Locate the cell with the specified text and output its [x, y] center coordinate. 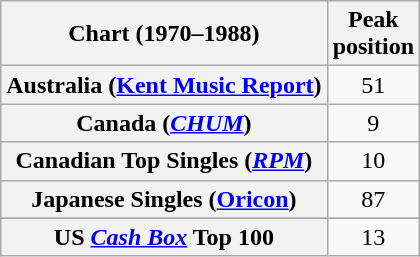
87 [373, 199]
Canada (CHUM) [164, 123]
Peakposition [373, 34]
13 [373, 237]
Chart (1970–1988) [164, 34]
US Cash Box Top 100 [164, 237]
9 [373, 123]
Australia (Kent Music Report) [164, 85]
Japanese Singles (Oricon) [164, 199]
51 [373, 85]
Canadian Top Singles (RPM) [164, 161]
10 [373, 161]
